Output the [x, y] coordinate of the center of the cell containing the given text.  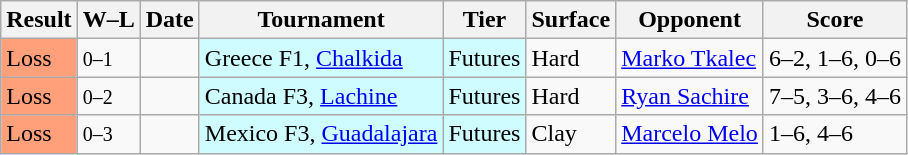
0–2 [108, 96]
Opponent [690, 20]
6–2, 1–6, 0–6 [834, 58]
1–6, 4–6 [834, 134]
0–1 [108, 58]
0–3 [108, 134]
Canada F3, Lachine [321, 96]
Date [170, 20]
Tier [484, 20]
Mexico F3, Guadalajara [321, 134]
Score [834, 20]
Surface [571, 20]
Marko Tkalec [690, 58]
Greece F1, Chalkida [321, 58]
Ryan Sachire [690, 96]
Marcelo Melo [690, 134]
Clay [571, 134]
7–5, 3–6, 4–6 [834, 96]
W–L [108, 20]
Tournament [321, 20]
Result [39, 20]
